Locate the cell with the specified text and output its [x, y] center coordinate. 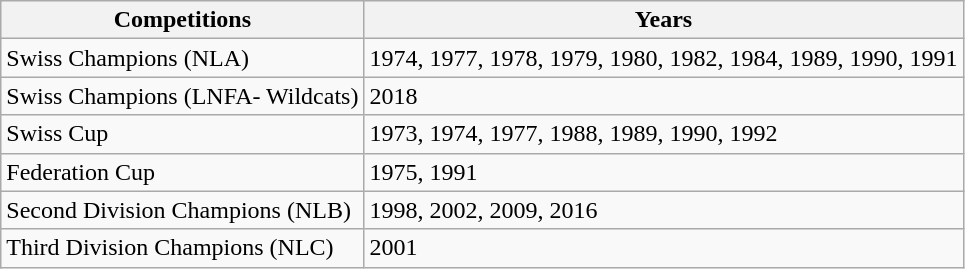
Competitions [182, 20]
Third Division Champions (NLC) [182, 248]
2001 [664, 248]
1998, 2002, 2009, 2016 [664, 210]
1974, 1977, 1978, 1979, 1980, 1982, 1984, 1989, 1990, 1991 [664, 58]
Swiss Champions (LNFA- Wildcats) [182, 96]
Second Division Champions (NLB) [182, 210]
Federation Cup [182, 172]
2018 [664, 96]
Years [664, 20]
1975, 1991 [664, 172]
Swiss Cup [182, 134]
Swiss Champions (NLA) [182, 58]
1973, 1974, 1977, 1988, 1989, 1990, 1992 [664, 134]
